Search for the cell housing the specified text and yield its [x, y] center coordinate. 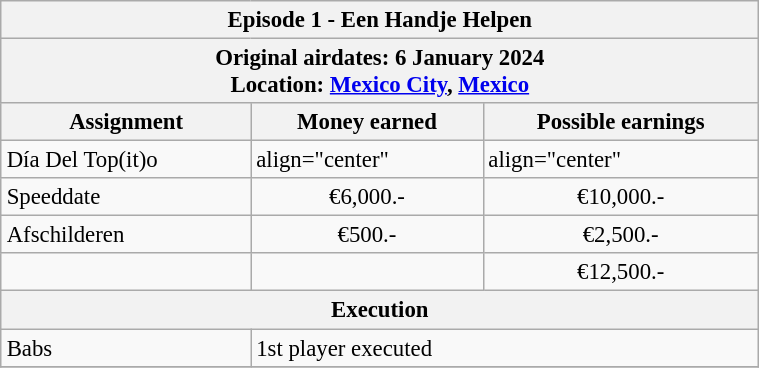
Money earned [367, 122]
Possible earnings [620, 122]
Speeddate [126, 197]
€6,000.- [367, 197]
1st player executed [504, 347]
€500.- [367, 235]
Original airdates: 6 January 2024Location: Mexico City, Mexico [380, 70]
Día Del Top(it)o [126, 160]
Execution [380, 310]
Assignment [126, 122]
Afschilderen [126, 235]
€12,500.- [620, 272]
Episode 1 - Een Handje Helpen [380, 20]
Babs [126, 347]
€10,000.- [620, 197]
€2,500.- [620, 235]
